Search for the cell housing the specified text and yield its [x, y] center coordinate. 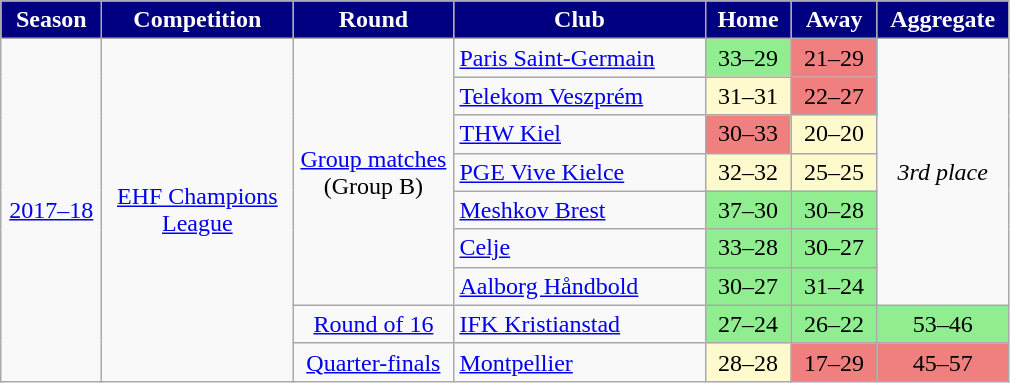
Season [52, 20]
33–28 [748, 248]
31–31 [748, 96]
20–20 [834, 134]
PGE Vive Kielce [580, 172]
Group matches (Group B) [374, 172]
22–27 [834, 96]
26–22 [834, 324]
25–25 [834, 172]
Meshkov Brest [580, 210]
Montpellier [580, 362]
IFK Kristianstad [580, 324]
2017–18 [52, 210]
Celje [580, 248]
3rd place [942, 172]
Quarter-finals [374, 362]
27–24 [748, 324]
Telekom Veszprém [580, 96]
Aggregate [942, 20]
EHF Champions League [198, 210]
Aalborg Håndbold [580, 286]
Away [834, 20]
37–30 [748, 210]
31–24 [834, 286]
45–57 [942, 362]
17–29 [834, 362]
Home [748, 20]
33–29 [748, 58]
32–32 [748, 172]
Paris Saint-Germain [580, 58]
30–28 [834, 210]
Club [580, 20]
21–29 [834, 58]
53–46 [942, 324]
Competition [198, 20]
28–28 [748, 362]
Round [374, 20]
THW Kiel [580, 134]
Round of 16 [374, 324]
30–33 [748, 134]
